Identify which cell holds the provided text, then report its [x, y] central coordinate. 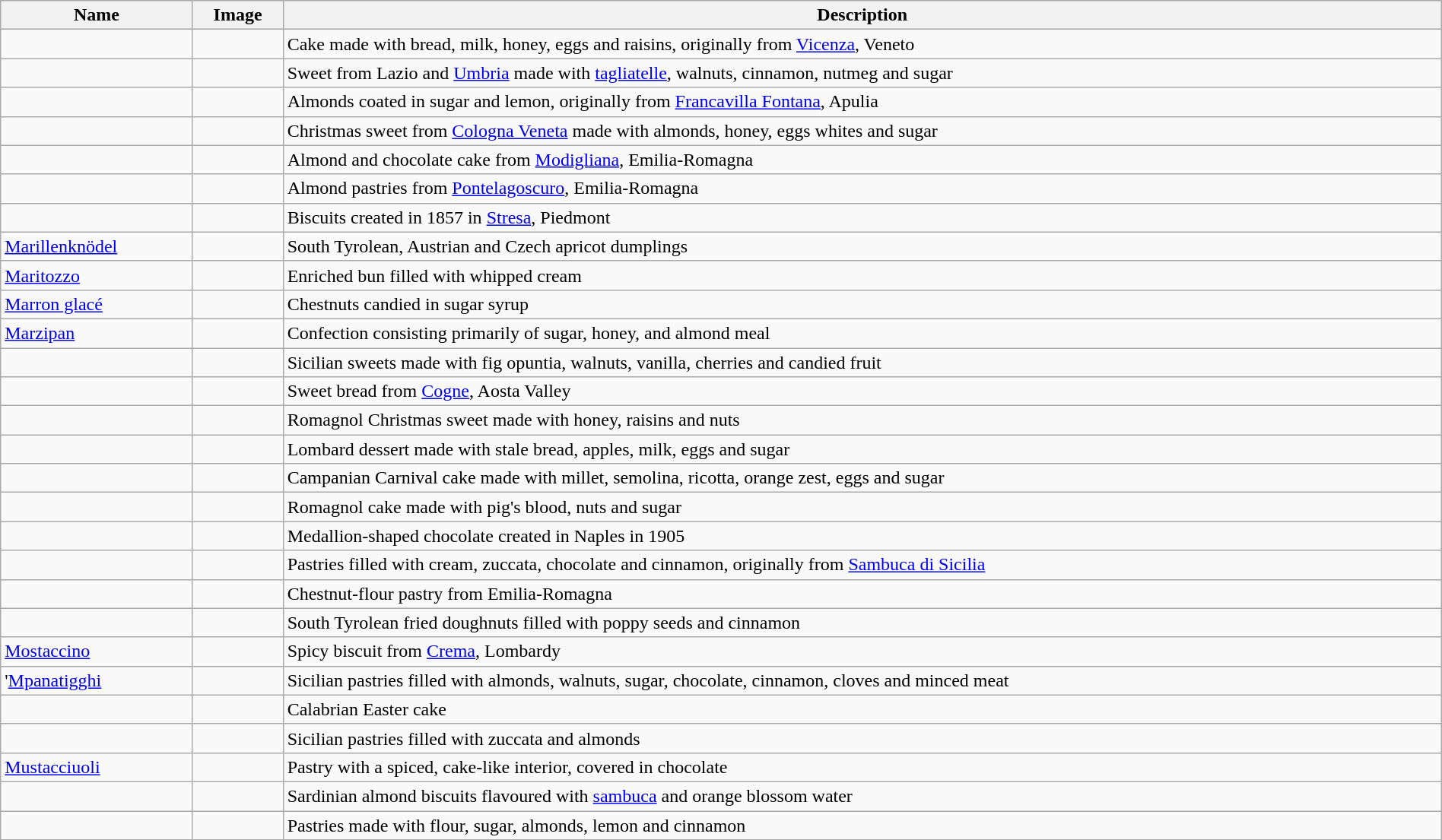
Chestnuts candied in sugar syrup [862, 304]
Sicilian pastries filled with almonds, walnuts, sugar, chocolate, cinnamon, cloves and minced meat [862, 680]
Sicilian sweets made with fig opuntia, walnuts, vanilla, cherries and candied fruit [862, 363]
Medallion-shaped chocolate created in Naples in 1905 [862, 536]
Mustacciuoli [97, 767]
Enriched bun filled with whipped cream [862, 275]
Calabrian Easter cake [862, 709]
Spicy biscuit from Crema, Lombardy [862, 651]
Campanian Carnival cake made with millet, semolina, ricotta, orange zest, eggs and sugar [862, 478]
Almonds coated in sugar and lemon, originally from Francavilla Fontana, Apulia [862, 102]
Confection consisting primarily of sugar, honey, and almond meal [862, 333]
Pastry with a spiced, cake-like interior, covered in chocolate [862, 767]
South Tyrolean, Austrian and Czech apricot dumplings [862, 246]
Marillenknödel [97, 246]
Sweet from Lazio and Umbria made with tagliatelle, walnuts, cinnamon, nutmeg and sugar [862, 73]
Romagnol Christmas sweet made with honey, raisins and nuts [862, 420]
Pastries filled with cream, zuccata, chocolate and cinnamon, originally from Sambuca di Sicilia [862, 565]
Description [862, 15]
Mostaccino [97, 651]
Marzipan [97, 333]
Sweet bread from Cogne, Aosta Valley [862, 391]
Name [97, 15]
Almond pastries from Pontelagoscuro, Emilia-Romagna [862, 189]
Sardinian almond biscuits flavoured with sambuca and orange blossom water [862, 796]
Lombard dessert made with stale bread, apples, milk, eggs and sugar [862, 449]
Romagnol cake made with pig's blood, nuts and sugar [862, 507]
Chestnut-flour pastry from Emilia-Romagna [862, 594]
Almond and chocolate cake from Modigliana, Emilia-Romagna [862, 160]
Sicilian pastries filled with zuccata and almonds [862, 738]
'Mpanatigghi [97, 680]
Biscuits created in 1857 in Stresa, Piedmont [862, 217]
Marron glacé [97, 304]
Christmas sweet from Cologna Veneta made with almonds, honey, eggs whites and sugar [862, 131]
Image [237, 15]
Maritozzo [97, 275]
Cake made with bread, milk, honey, eggs and raisins, originally from Vicenza, Veneto [862, 44]
Pastries made with flour, sugar, almonds, lemon and cinnamon [862, 825]
South Tyrolean fried doughnuts filled with poppy seeds and cinnamon [862, 623]
